Scan for the cell matching the given text and deliver its [x, y] coordinate at center. 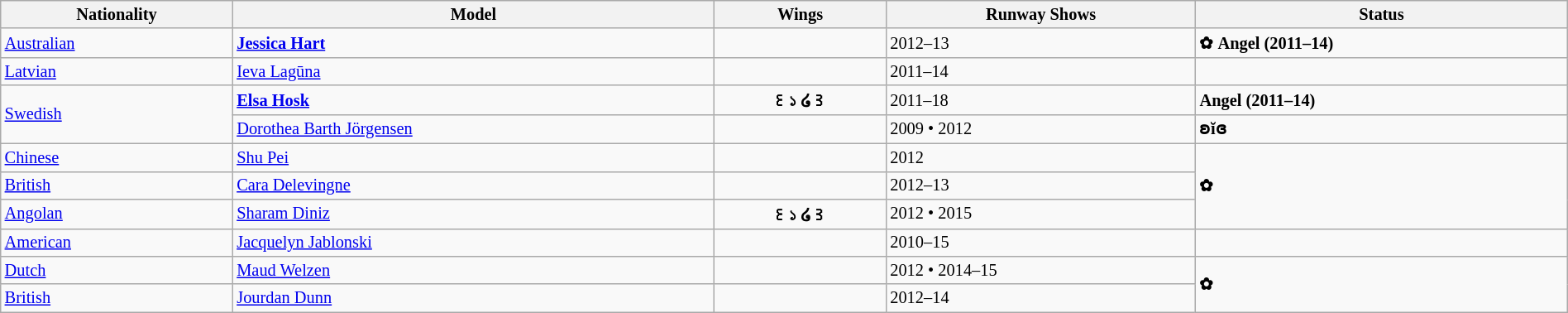
Chinese [117, 157]
Dutch [117, 270]
Shu Pei [473, 157]
2012–14 [1040, 298]
Swedish [117, 114]
Australian [117, 43]
Nationality [117, 14]
American [117, 243]
✿ Angel (2011–14) [1382, 43]
2012 [1040, 157]
Dorothea Barth Jörgensen [473, 129]
Angel (2011–14) [1382, 99]
Jessica Hart [473, 43]
Ieva Lagūna [473, 71]
Wings [801, 14]
ʚĭɞ [1382, 129]
Status [1382, 14]
Elsa Hosk [473, 99]
Runway Shows [1040, 14]
2011–18 [1040, 99]
Maud Welzen [473, 270]
Angolan [117, 214]
2010–15 [1040, 243]
Latvian [117, 71]
2012 • 2014–15 [1040, 270]
Jourdan Dunn [473, 298]
2011–14 [1040, 71]
Cara Delevingne [473, 185]
2012 • 2015 [1040, 214]
Sharam Diniz [473, 214]
Model [473, 14]
2009 • 2012 [1040, 129]
Jacquelyn Jablonski [473, 243]
